Return the (x, y) coordinate for the center point of the cell that contains the specified text.  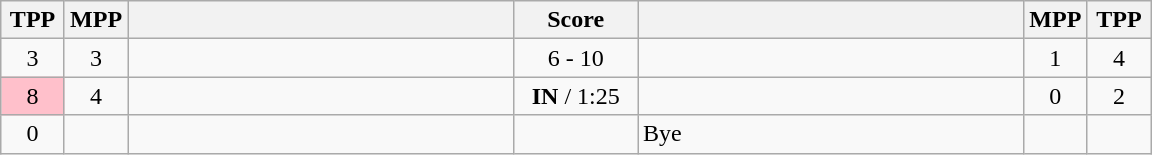
1 (1056, 58)
IN / 1:25 (576, 96)
Bye (831, 134)
8 (33, 96)
Score (576, 20)
6 - 10 (576, 58)
2 (1119, 96)
